Output the [x, y] coordinate of the center of the cell containing the given text.  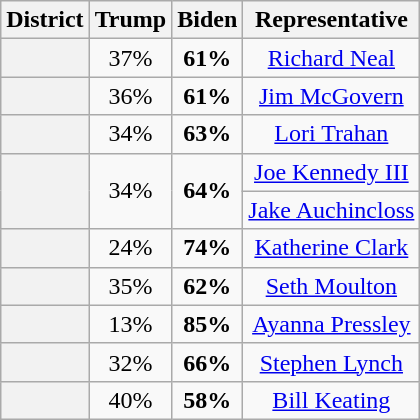
Joe Kennedy III [332, 172]
Trump [130, 20]
13% [130, 324]
62% [208, 286]
66% [208, 362]
63% [208, 134]
District [45, 20]
Ayanna Pressley [332, 324]
Jake Auchincloss [332, 210]
40% [130, 400]
64% [208, 191]
37% [130, 58]
58% [208, 400]
Katherine Clark [332, 248]
Biden [208, 20]
Richard Neal [332, 58]
Jim McGovern [332, 96]
Bill Keating [332, 400]
Lori Trahan [332, 134]
35% [130, 286]
Representative [332, 20]
36% [130, 96]
Stephen Lynch [332, 362]
32% [130, 362]
74% [208, 248]
85% [208, 324]
Seth Moulton [332, 286]
24% [130, 248]
